Find where the given text appears and provide that cell's center as (x, y) coordinate. 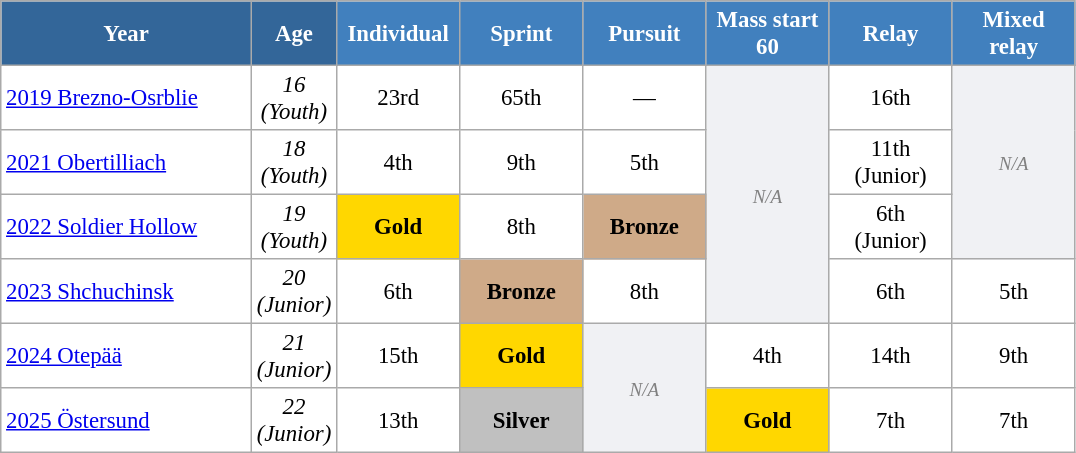
14th (890, 356)
20 (Junior) (294, 292)
Age (294, 34)
Year (126, 34)
Pursuit (644, 34)
2022 Soldier Hollow (126, 228)
11th(Junior) (890, 162)
— (644, 98)
2023 Shchuchinsk (126, 292)
6th(Junior) (890, 228)
2019 Brezno-Osrblie (126, 98)
Relay (890, 34)
Mass start 60 (768, 34)
21 (Junior) (294, 356)
65th (522, 98)
23rd (398, 98)
18 (Youth) (294, 162)
2021 Obertilliach (126, 162)
19 (Youth) (294, 228)
16 (Youth) (294, 98)
2025 Östersund (126, 420)
15th (398, 356)
16th (890, 98)
13th (398, 420)
22 (Junior) (294, 420)
Sprint (522, 34)
Mixed relay (1014, 34)
Silver (522, 420)
Individual (398, 34)
2024 Otepää (126, 356)
